Locate the cell with the specified text and output its [X, Y] center coordinate. 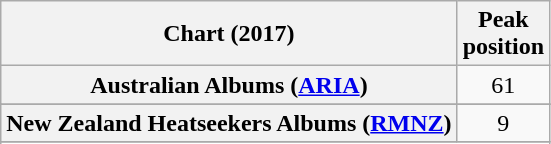
Chart (2017) [229, 34]
Peak position [503, 34]
61 [503, 85]
Australian Albums (ARIA) [229, 85]
New Zealand Heatseekers Albums (RMNZ) [229, 123]
9 [503, 123]
